Search for the cell housing the specified text and yield its [X, Y] center coordinate. 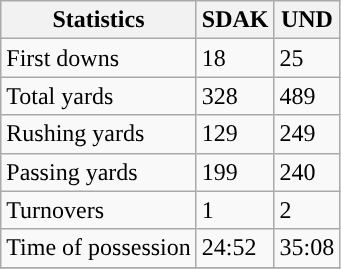
Turnovers [99, 210]
18 [235, 58]
UND [307, 20]
249 [307, 134]
Total yards [99, 96]
Passing yards [99, 172]
240 [307, 172]
1 [235, 210]
Time of possession [99, 248]
Rushing yards [99, 134]
129 [235, 134]
489 [307, 96]
25 [307, 58]
Statistics [99, 20]
199 [235, 172]
First downs [99, 58]
35:08 [307, 248]
328 [235, 96]
2 [307, 210]
24:52 [235, 248]
SDAK [235, 20]
